Output the [X, Y] coordinate of the center of the cell containing the given text.  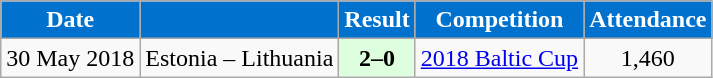
Estonia – Lithuania [240, 58]
2–0 [377, 58]
Competition [499, 20]
1,460 [648, 58]
2018 Baltic Cup [499, 58]
Result [377, 20]
30 May 2018 [70, 58]
Date [70, 20]
Attendance [648, 20]
